Return (x, y) of the center of cell containing provided text 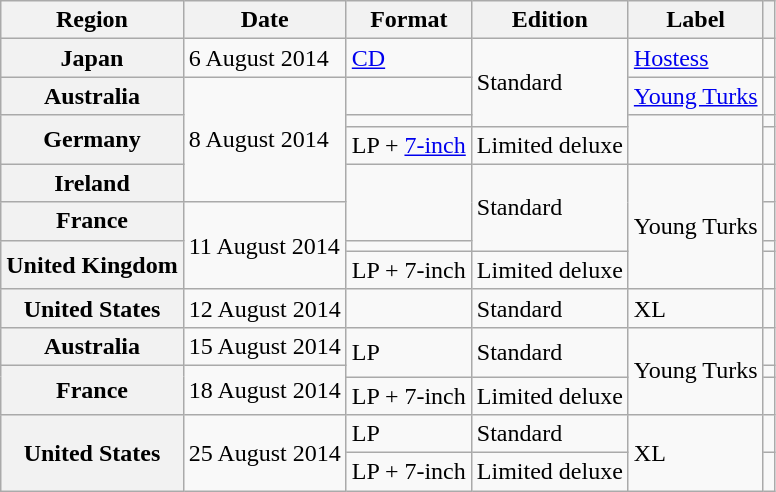
Edition (550, 20)
United Kingdom (92, 264)
Ireland (92, 183)
12 August 2014 (264, 308)
Region (92, 20)
15 August 2014 (264, 346)
18 August 2014 (264, 390)
Label (696, 20)
Date (264, 20)
Hostess (696, 58)
CD (408, 58)
Germany (92, 140)
25 August 2014 (264, 453)
Format (408, 20)
11 August 2014 (264, 246)
8 August 2014 (264, 140)
6 August 2014 (264, 58)
Japan (92, 58)
